Pinpoint the cell where the given text exists, returning its [x, y] midpoint coordinate. 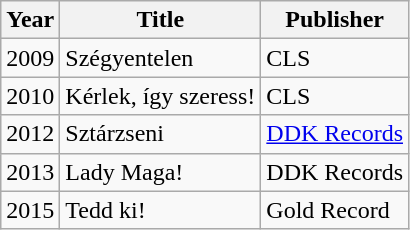
Year [30, 20]
2015 [30, 210]
Lady Maga! [160, 172]
2009 [30, 58]
Gold Record [335, 210]
Title [160, 20]
2010 [30, 96]
2012 [30, 134]
Kérlek, így szeress! [160, 96]
Szégyentelen [160, 58]
2013 [30, 172]
Tedd ki! [160, 210]
Publisher [335, 20]
Sztárzseni [160, 134]
